Return [x, y] of the center of cell containing provided text 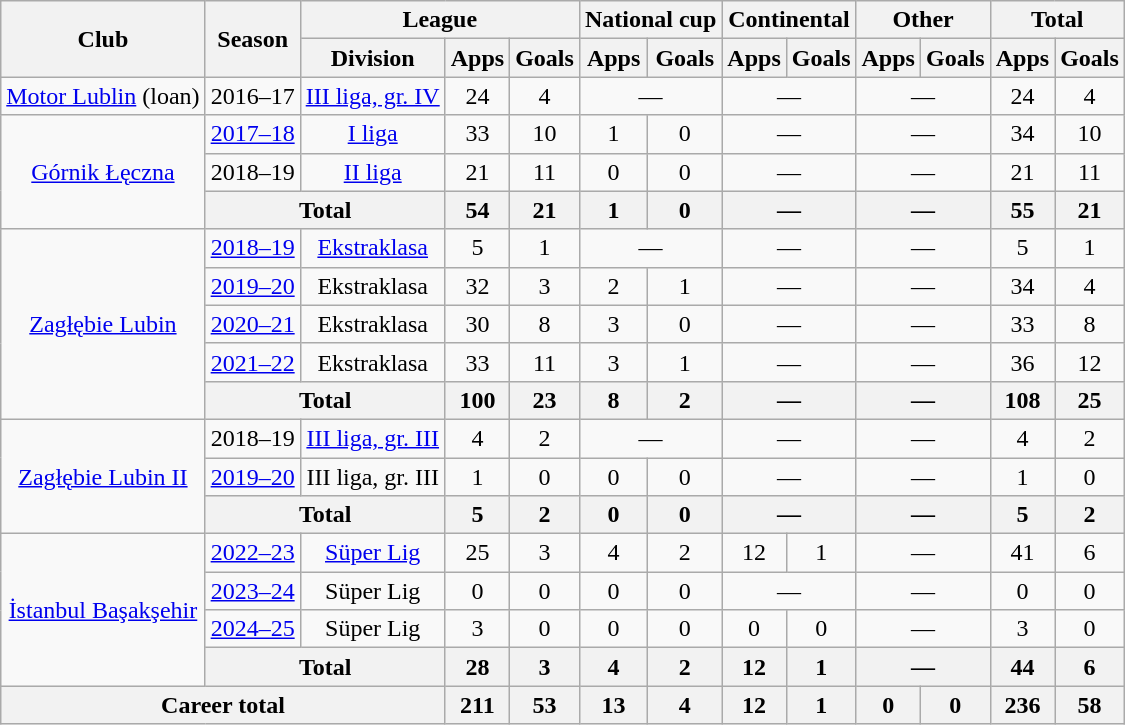
32 [477, 286]
Division [372, 58]
30 [477, 324]
Other [923, 20]
44 [1022, 667]
36 [1022, 362]
53 [545, 705]
2023–24 [252, 591]
National cup [650, 20]
Motor Lublin (loan) [103, 96]
Career total [223, 705]
2024–25 [252, 629]
28 [477, 667]
II liga [372, 172]
236 [1022, 705]
Zagłębie Lubin [103, 324]
League [440, 20]
Season [252, 39]
Continental [789, 20]
41 [1022, 553]
2022–23 [252, 553]
İstanbul Başakşehir [103, 610]
Górnik Łęczna [103, 172]
211 [477, 705]
58 [1090, 705]
23 [545, 400]
III liga, gr. IV [372, 96]
2017–18 [252, 134]
Club [103, 39]
I liga [372, 134]
108 [1022, 400]
Zagłębie Lubin II [103, 476]
54 [477, 210]
13 [613, 705]
55 [1022, 210]
100 [477, 400]
2020–21 [252, 324]
2016–17 [252, 96]
2021–22 [252, 362]
